Detect which cell encompasses the target text, then output its (x, y) center coordinate. 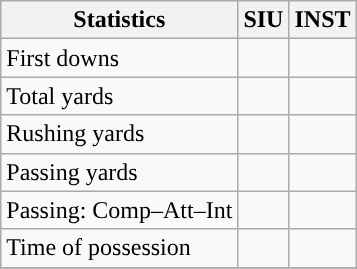
INST (322, 20)
Total yards (120, 96)
First downs (120, 58)
Passing yards (120, 172)
Statistics (120, 20)
Rushing yards (120, 134)
Passing: Comp–Att–Int (120, 210)
SIU (264, 20)
Time of possession (120, 248)
